Search for the cell housing the specified text and yield its (x, y) center coordinate. 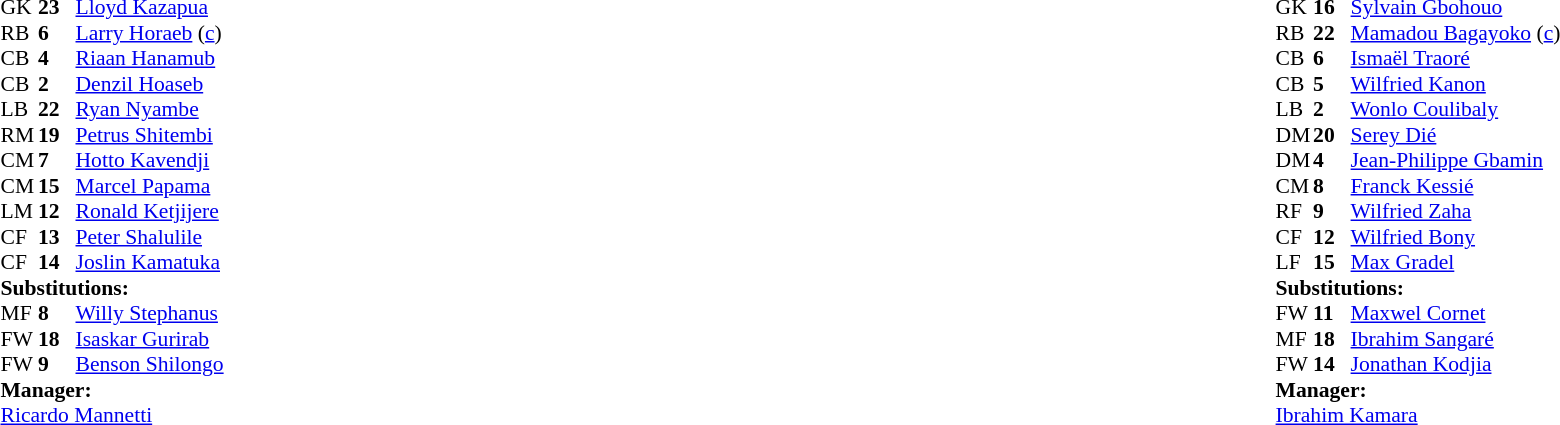
Ronald Ketjijere (150, 211)
LF (1295, 263)
Marcel Papama (150, 186)
Peter Shalulile (150, 237)
Joslin Kamatuka (150, 263)
Hotto Kavendji (150, 161)
Manager: (112, 390)
7 (57, 161)
Benson Shilongo (150, 365)
Substitutions: (112, 288)
Petrus Shitembi (150, 135)
Isaskar Gurirab (150, 339)
Willy Stephanus (150, 313)
RF (1295, 211)
11 (1332, 313)
Larry Horaeb (c) (150, 33)
RM (19, 135)
5 (1332, 84)
Riaan Hanamub (150, 59)
Ryan Nyambe (150, 109)
20 (1332, 135)
19 (57, 135)
Denzil Hoaseb (150, 84)
LM (19, 211)
13 (57, 237)
